Search for the cell housing the specified text and yield its (X, Y) center coordinate. 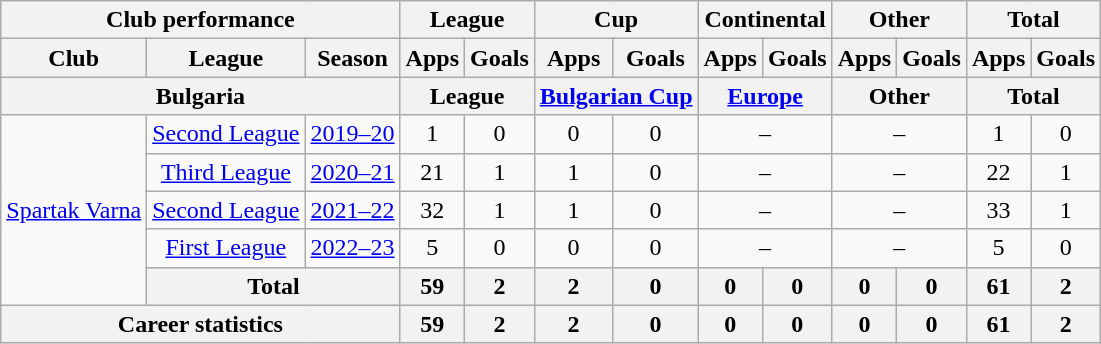
22 (998, 172)
2020–21 (352, 172)
2022–23 (352, 248)
Cup (616, 20)
21 (432, 172)
2021–22 (352, 210)
Spartak Varna (74, 210)
Season (352, 58)
Continental (765, 20)
Europe (765, 96)
Bulgarian Cup (616, 96)
2019–20 (352, 134)
Club (74, 58)
Career statistics (200, 324)
Bulgaria (200, 96)
32 (432, 210)
First League (226, 248)
Club performance (200, 20)
33 (998, 210)
Third League (226, 172)
